Capture the cell that displays the provided text and extract its [x, y] central coordinate. 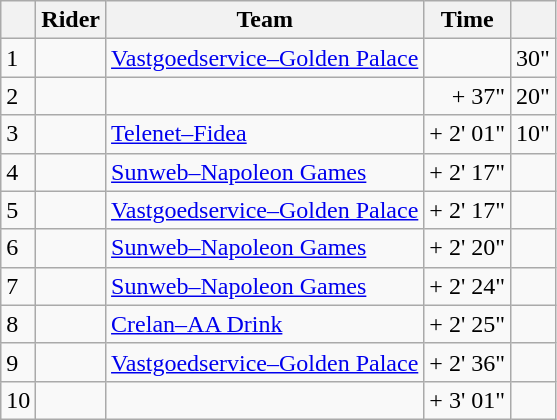
Time [468, 20]
20" [534, 96]
9 [18, 362]
8 [18, 324]
+ 2' 01" [468, 134]
+ 37" [468, 96]
10" [534, 134]
Telenet–Fidea [265, 134]
10 [18, 400]
2 [18, 96]
+ 2' 24" [468, 286]
+ 2' 20" [468, 248]
6 [18, 248]
Rider [71, 20]
30" [534, 58]
5 [18, 210]
+ 3' 01" [468, 400]
7 [18, 286]
+ 2' 25" [468, 324]
4 [18, 172]
Team [265, 20]
+ 2' 36" [468, 362]
Crelan–AA Drink [265, 324]
3 [18, 134]
1 [18, 58]
